Output the [X, Y] coordinate of the center of the cell containing the given text.  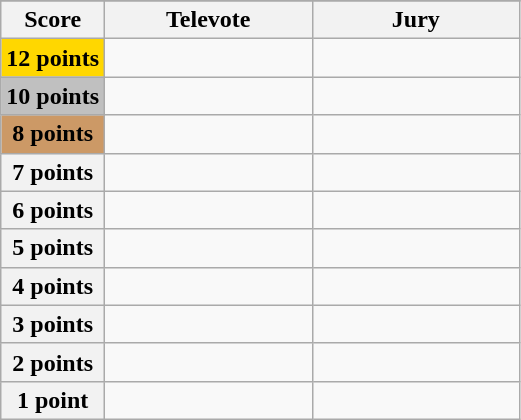
2 points [53, 362]
4 points [53, 286]
1 point [53, 400]
6 points [53, 210]
3 points [53, 324]
7 points [53, 172]
Televote [209, 20]
8 points [53, 134]
Jury [416, 20]
10 points [53, 96]
Score [53, 20]
5 points [53, 248]
12 points [53, 58]
